Detect which cell encompasses the target text, then output its [x, y] center coordinate. 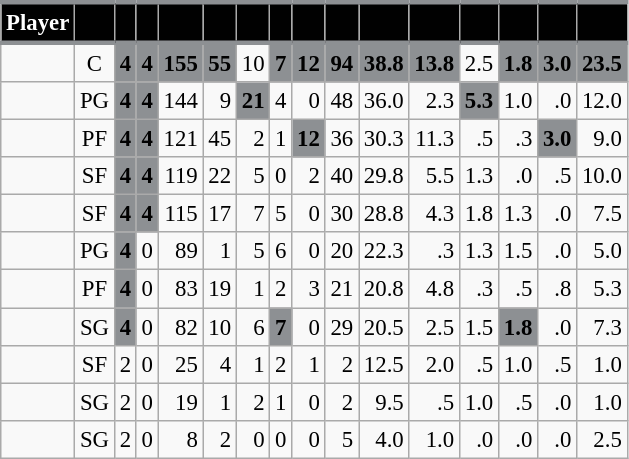
82 [180, 327]
36 [342, 139]
22 [220, 176]
40 [342, 176]
3 [308, 289]
20.5 [384, 327]
36.0 [384, 101]
9.0 [602, 139]
C [95, 62]
94 [342, 62]
5.0 [602, 251]
4.8 [434, 289]
83 [180, 289]
144 [180, 101]
20.8 [384, 289]
121 [180, 139]
10.0 [602, 176]
Player [38, 22]
2.0 [434, 364]
25 [180, 364]
20 [342, 251]
23.5 [602, 62]
13.8 [434, 62]
8 [180, 439]
38.8 [384, 62]
2.3 [434, 101]
22.3 [384, 251]
55 [220, 62]
7.3 [602, 327]
9.5 [384, 402]
30 [342, 214]
28.8 [384, 214]
29 [342, 327]
9 [220, 101]
11.3 [434, 139]
115 [180, 214]
89 [180, 251]
4.0 [384, 439]
29.8 [384, 176]
45 [220, 139]
4.3 [434, 214]
.8 [558, 289]
7.5 [602, 214]
12.0 [602, 101]
17 [220, 214]
155 [180, 62]
30.3 [384, 139]
12.5 [384, 364]
5.5 [434, 176]
119 [180, 176]
48 [342, 101]
